Return [x, y] of the center of cell containing provided text 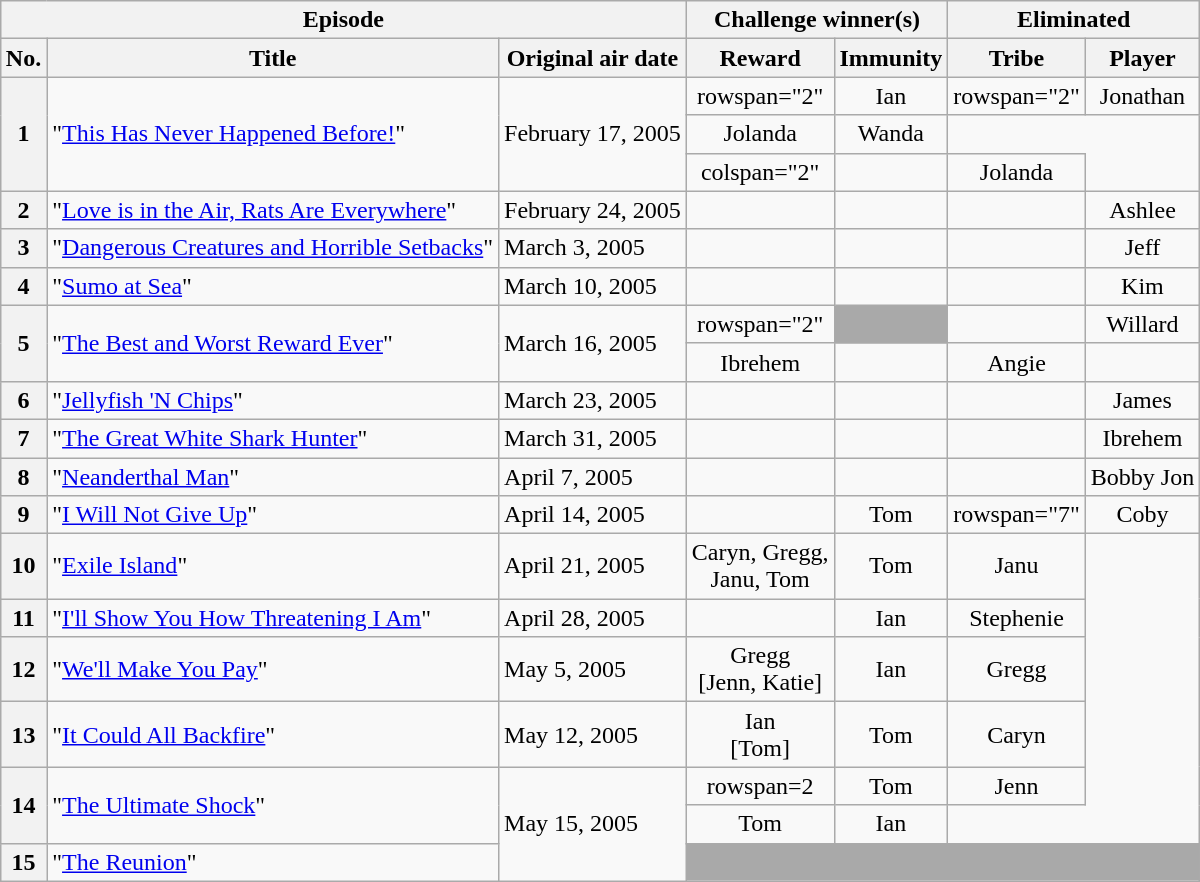
Player [1142, 58]
March 31, 2005 [593, 438]
Jeff [1142, 248]
7 [23, 438]
1 [23, 134]
No. [23, 58]
"I Will Not Give Up" [273, 515]
March 3, 2005 [593, 248]
March 10, 2005 [593, 286]
Jenn [1017, 786]
6 [23, 400]
James [1142, 400]
Janu [1017, 566]
11 [23, 618]
Angie [1017, 362]
Kim [1142, 286]
Ian[Tom] [760, 734]
Coby [1142, 515]
8 [23, 477]
March 16, 2005 [593, 343]
May 12, 2005 [593, 734]
"This Has Never Happened Before!" [273, 134]
April 28, 2005 [593, 618]
"The Great White Shark Hunter" [273, 438]
10 [23, 566]
Wanda [891, 134]
"Neanderthal Man" [273, 477]
Stephenie [1017, 618]
rowspan="7" [1017, 515]
Ashlee [1142, 210]
February 24, 2005 [593, 210]
Episode [343, 20]
April 21, 2005 [593, 566]
May 5, 2005 [593, 670]
"Sumo at Sea" [273, 286]
3 [23, 248]
Title [273, 58]
Eliminated [1074, 20]
9 [23, 515]
Caryn, Gregg,Janu, Tom [760, 566]
"I'll Show You How Threatening I Am" [273, 618]
"Dangerous Creatures and Horrible Setbacks" [273, 248]
14 [23, 805]
February 17, 2005 [593, 134]
April 14, 2005 [593, 515]
March 23, 2005 [593, 400]
Immunity [891, 58]
Reward [760, 58]
13 [23, 734]
Tribe [1017, 58]
"Love is in the Air, Rats Are Everywhere" [273, 210]
Original air date [593, 58]
12 [23, 670]
"Jellyfish 'N Chips" [273, 400]
colspan="2" [760, 172]
"The Ultimate Shock" [273, 805]
5 [23, 343]
April 7, 2005 [593, 477]
Gregg [1017, 670]
4 [23, 286]
Willard [1142, 324]
rowspan=2 [760, 786]
"The Reunion" [273, 862]
Challenge winner(s) [816, 20]
Jonathan [1142, 96]
"The Best and Worst Reward Ever" [273, 343]
"We'll Make You Pay" [273, 670]
15 [23, 862]
2 [23, 210]
May 15, 2005 [593, 824]
"It Could All Backfire" [273, 734]
"Exile Island" [273, 566]
Gregg[Jenn, Katie] [760, 670]
Bobby Jon [1142, 477]
Caryn [1017, 734]
